Pinpoint the cell where the given text exists, returning its (x, y) midpoint coordinate. 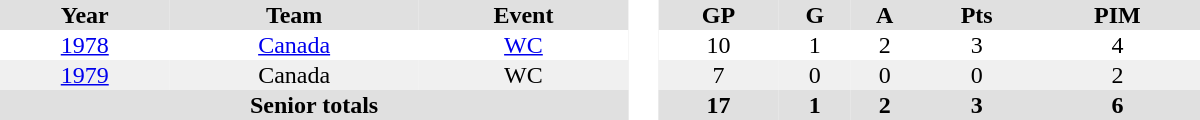
10 (718, 45)
4 (1118, 45)
Year (85, 15)
1979 (85, 75)
PIM (1118, 15)
Event (524, 15)
17 (718, 105)
1978 (85, 45)
Pts (976, 15)
7 (718, 75)
6 (1118, 105)
A (885, 15)
G (815, 15)
Senior totals (314, 105)
GP (718, 15)
Team (294, 15)
